Find where the given text appears and provide that cell's center as (x, y) coordinate. 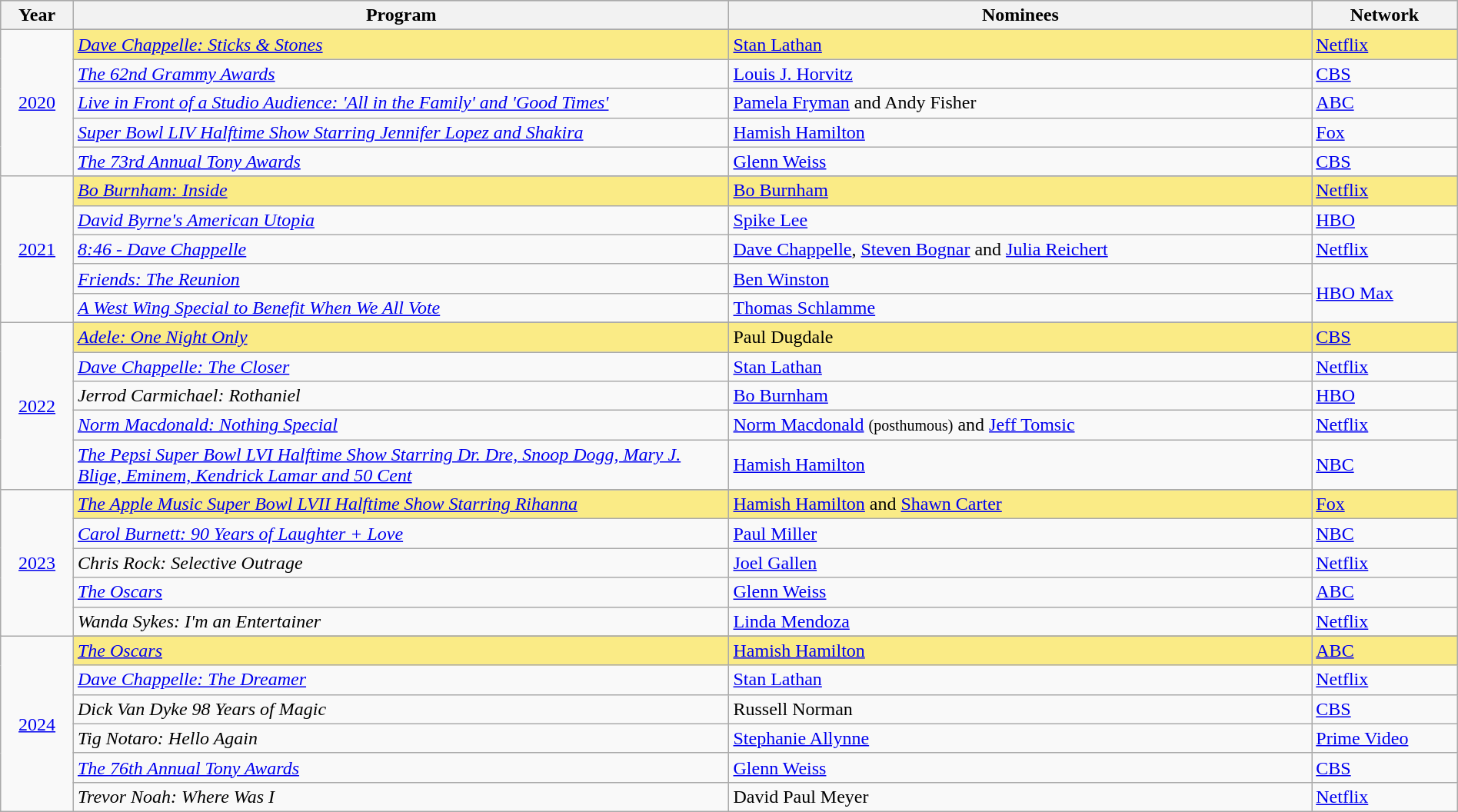
Norm Macdonald: Nothing Special (401, 425)
2022 (37, 406)
The 62nd Grammy Awards (401, 74)
2020 (37, 103)
Jerrod Carmichael: Rothaniel (401, 396)
A West Wing Special to Benefit When We All Vote (401, 308)
2024 (37, 724)
Joel Gallen (1020, 563)
Nominees (1020, 15)
Russell Norman (1020, 709)
Super Bowl LIV Halftime Show Starring Jennifer Lopez and Shakira (401, 132)
Paul Dugdale (1020, 337)
Dave Chappelle: Sticks & Stones (401, 45)
Program (401, 15)
Tig Notaro: Hello Again (401, 738)
The 76th Annual Tony Awards (401, 767)
Adele: One Night Only (401, 337)
Linda Mendoza (1020, 621)
Louis J. Horvitz (1020, 74)
The Pepsi Super Bowl LVI Halftime Show Starring Dr. Dre, Snoop Dogg, Mary J. Blige, Eminem, Kendrick Lamar and 50 Cent (401, 464)
Chris Rock: Selective Outrage (401, 563)
Bo Burnham: Inside (401, 191)
Live in Front of a Studio Audience: 'All in the Family' and 'Good Times' (401, 103)
Hamish Hamilton and Shawn Carter (1020, 504)
Thomas Schlamme (1020, 308)
The 73rd Annual Tony Awards (401, 161)
Carol Burnett: 90 Years of Laughter + Love (401, 534)
Dick Van Dyke 98 Years of Magic (401, 709)
Year (37, 15)
2023 (37, 563)
David Paul Meyer (1020, 797)
Pamela Fryman and Andy Fisher (1020, 103)
Ben Winston (1020, 278)
Wanda Sykes: I'm an Entertainer (401, 621)
8:46 - Dave Chappelle (401, 249)
Spike Lee (1020, 220)
Stephanie Allynne (1020, 738)
2021 (37, 249)
Network (1384, 15)
Trevor Noah: Where Was I (401, 797)
Friends: The Reunion (401, 278)
The Apple Music Super Bowl LVII Halftime Show Starring Rihanna (401, 504)
Dave Chappelle: The Closer (401, 367)
HBO Max (1384, 293)
Norm Macdonald (posthumous) and Jeff Tomsic (1020, 425)
Paul Miller (1020, 534)
Dave Chappelle: The Dreamer (401, 680)
Dave Chappelle, Steven Bognar and Julia Reichert (1020, 249)
Prime Video (1384, 738)
David Byrne's American Utopia (401, 220)
